Return the (x, y) coordinate for the center point of the cell that contains the specified text.  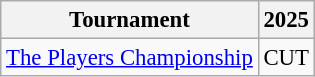
2025 (286, 20)
CUT (286, 58)
Tournament (130, 20)
The Players Championship (130, 58)
